Return (x, y) of the center of cell containing provided text 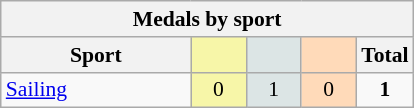
Medals by sport (208, 19)
Total (384, 55)
Sailing (96, 90)
Sport (96, 55)
